Pinpoint the cell where the given text exists, returning its (x, y) midpoint coordinate. 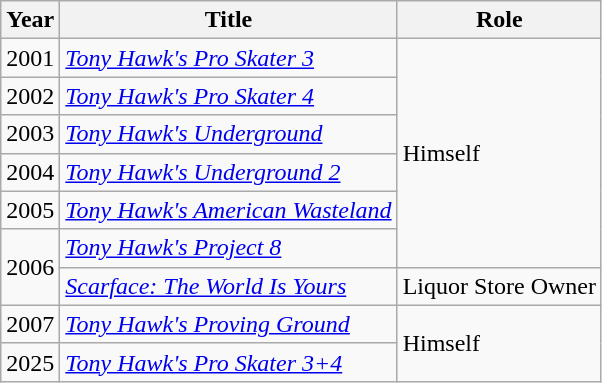
2003 (30, 134)
Tony Hawk's Underground (228, 134)
Tony Hawk's Project 8 (228, 248)
Tony Hawk's Pro Skater 3 (228, 58)
2002 (30, 96)
Tony Hawk's American Wasteland (228, 210)
2006 (30, 267)
Tony Hawk's Proving Ground (228, 324)
2007 (30, 324)
2025 (30, 362)
Title (228, 20)
Scarface: The World Is Yours (228, 286)
Tony Hawk's Underground 2 (228, 172)
2004 (30, 172)
2005 (30, 210)
Year (30, 20)
2001 (30, 58)
Liquor Store Owner (499, 286)
Tony Hawk's Pro Skater 4 (228, 96)
Tony Hawk's Pro Skater 3+4 (228, 362)
Role (499, 20)
